Determine the (x, y) coordinate at the center of the cell enclosing the given text.  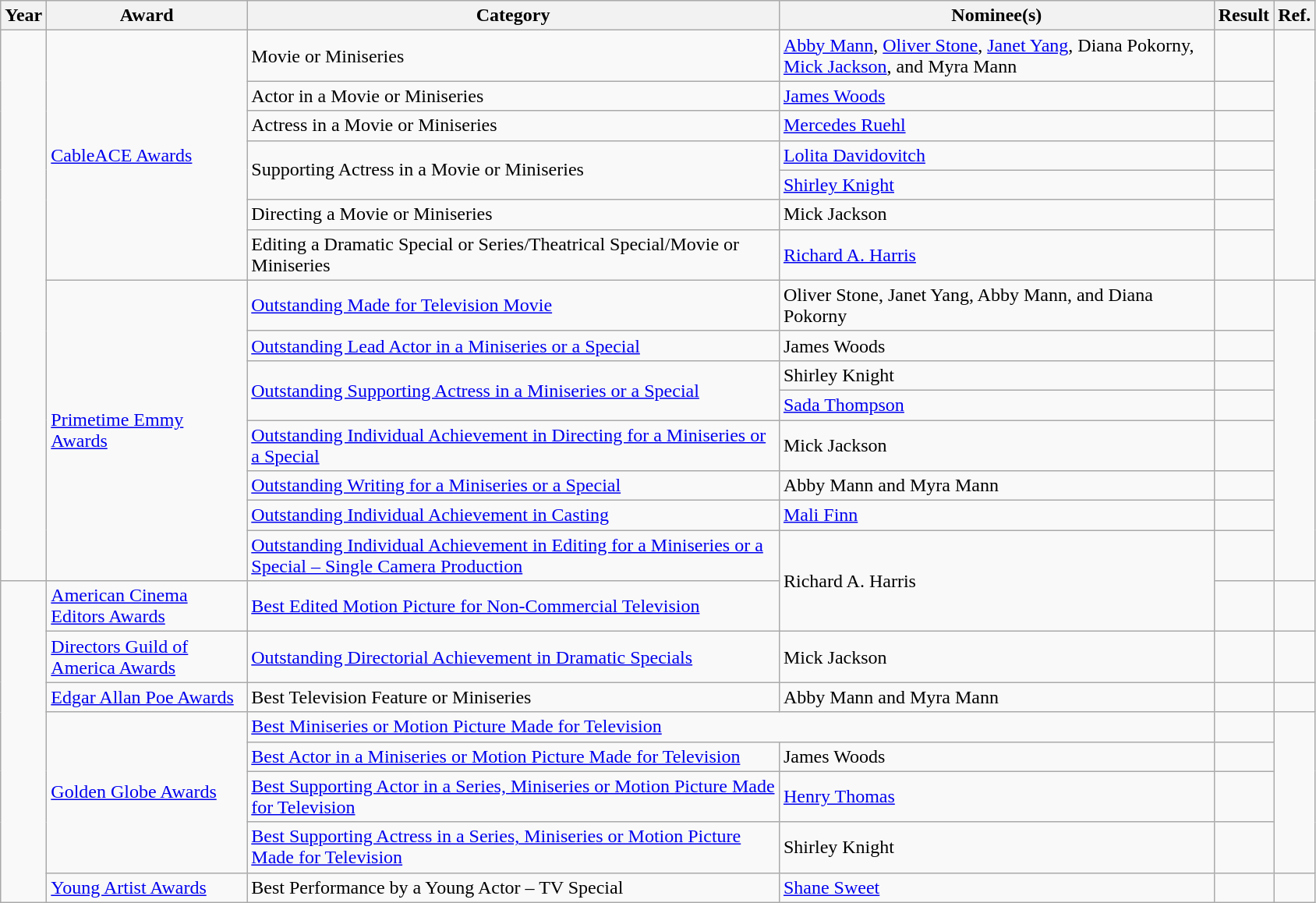
Outstanding Individual Achievement in Editing for a Miniseries or a Special – Single Camera Production (513, 555)
Directors Guild of America Awards (147, 657)
Lolita Davidovitch (996, 155)
Best Edited Motion Picture for Non-Commercial Television (513, 607)
Shane Sweet (996, 887)
Outstanding Directorial Achievement in Dramatic Specials (513, 657)
Movie or Miniseries (513, 56)
Edgar Allan Poe Awards (147, 697)
Result (1243, 16)
Oliver Stone, Janet Yang, Abby Mann, and Diana Pokorny (996, 306)
Outstanding Supporting Actress in a Miniseries or a Special (513, 390)
Best Television Feature or Miniseries (513, 697)
Ref. (1294, 16)
Best Miniseries or Motion Picture Made for Television (731, 727)
Editing a Dramatic Special or Series/Theatrical Special/Movie or Miniseries (513, 254)
Young Artist Awards (147, 887)
Best Supporting Actress in a Series, Miniseries or Motion Picture Made for Television (513, 847)
Outstanding Made for Television Movie (513, 306)
CableACE Awards (147, 155)
Mercedes Ruehl (996, 126)
Outstanding Lead Actor in a Miniseries or a Special (513, 345)
Year (23, 16)
Outstanding Writing for a Miniseries or a Special (513, 486)
Category (513, 16)
Supporting Actress in a Movie or Miniseries (513, 170)
Directing a Movie or Miniseries (513, 214)
Henry Thomas (996, 797)
Actor in a Movie or Miniseries (513, 96)
Best Performance by a Young Actor – TV Special (513, 887)
Abby Mann, Oliver Stone, Janet Yang, Diana Pokorny, Mick Jackson, and Myra Mann (996, 56)
Award (147, 16)
Outstanding Individual Achievement in Directing for a Miniseries or a Special (513, 444)
Best Actor in a Miniseries or Motion Picture Made for Television (513, 756)
Sada Thompson (996, 405)
American Cinema Editors Awards (147, 607)
Nominee(s) (996, 16)
Mali Finn (996, 515)
Golden Globe Awards (147, 792)
Outstanding Individual Achievement in Casting (513, 515)
Primetime Emmy Awards (147, 430)
Best Supporting Actor in a Series, Miniseries or Motion Picture Made for Television (513, 797)
Actress in a Movie or Miniseries (513, 126)
